Return the [x, y] coordinate for the center point of the cell that contains the specified text.  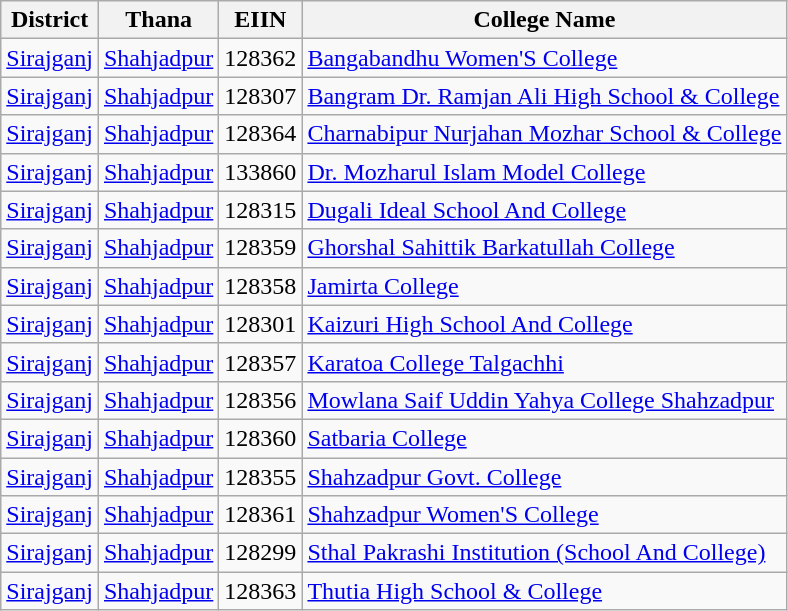
128361 [260, 515]
Charnabipur Nurjahan Mozhar School & College [544, 134]
Ghorshal Sahittik Barkatullah College [544, 248]
128359 [260, 248]
128364 [260, 134]
District [50, 20]
EIIN [260, 20]
Kaizuri High School And College [544, 324]
128363 [260, 591]
College Name [544, 20]
128307 [260, 96]
Thana [158, 20]
Bangram Dr. Ramjan Ali High School & College [544, 96]
128357 [260, 362]
Karatoa College Talgachhi [544, 362]
133860 [260, 172]
128360 [260, 438]
128356 [260, 400]
Thutia High School & College [544, 591]
Shahzadpur Govt. College [544, 477]
Dugali Ideal School And College [544, 210]
128358 [260, 286]
128355 [260, 477]
Bangabandhu Women'S College [544, 58]
Dr. Mozharul Islam Model College [544, 172]
128362 [260, 58]
Sthal Pakrashi Institution (School And College) [544, 553]
Jamirta College [544, 286]
128315 [260, 210]
Satbaria College [544, 438]
128299 [260, 553]
128301 [260, 324]
Mowlana Saif Uddin Yahya College Shahzadpur [544, 400]
Shahzadpur Women'S College [544, 515]
